Locate the cell with the specified text and output its (x, y) center coordinate. 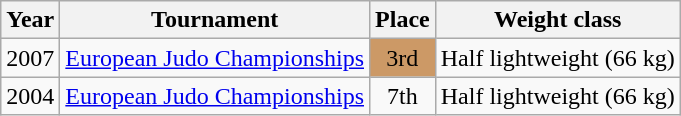
2007 (30, 58)
Weight class (558, 20)
7th (403, 96)
2004 (30, 96)
Year (30, 20)
Tournament (215, 20)
3rd (403, 58)
Place (403, 20)
